Search for the cell housing the specified text and yield its (x, y) center coordinate. 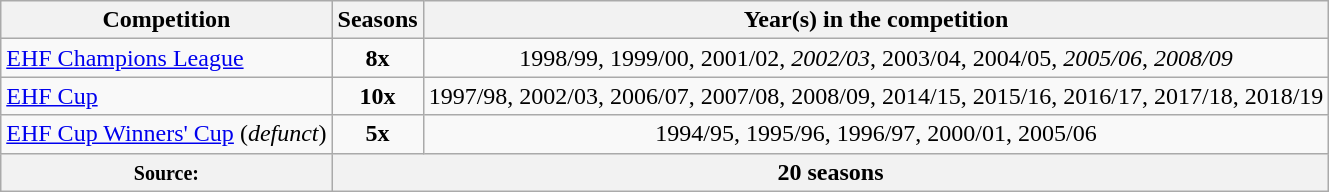
1998/99, 1999/00, 2001/02, 2002/03, 2003/04, 2004/05, 2005/06, 2008/09 (876, 58)
Source: (166, 172)
10x (378, 96)
EHF Cup Winners' Cup (defunct) (166, 134)
EHF Cup (166, 96)
Competition (166, 20)
EHF Champions League (166, 58)
5x (378, 134)
Year(s) in the competition (876, 20)
1994/95, 1995/96, 1996/97, 2000/01, 2005/06 (876, 134)
1997/98, 2002/03, 2006/07, 2007/08, 2008/09, 2014/15, 2015/16, 2016/17, 2017/18, 2018/19 (876, 96)
8x (378, 58)
Seasons (378, 20)
20 seasons (830, 172)
